Extract the (X, Y) coordinate from the center of the cell holding the provided text.  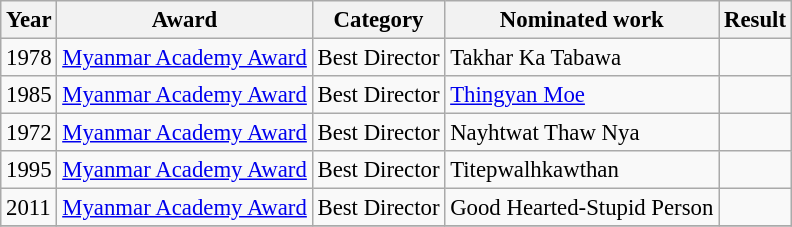
Nayhtwat Thaw Nya (582, 133)
Result (756, 20)
2011 (29, 208)
Titepwalhkawthan (582, 170)
1978 (29, 58)
Category (378, 20)
Award (184, 20)
Good Hearted-Stupid Person (582, 208)
1995 (29, 170)
1985 (29, 95)
Thingyan Moe (582, 95)
Year (29, 20)
Nominated work (582, 20)
1972 (29, 133)
Takhar Ka Tabawa (582, 58)
